Capture the cell that displays the provided text and extract its [X, Y] central coordinate. 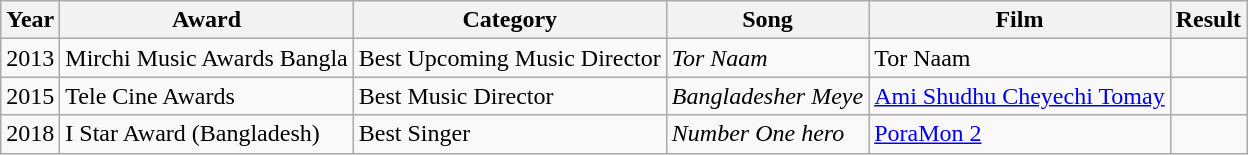
Film [1020, 20]
Result [1208, 20]
Best Upcoming Music Director [510, 58]
Ami Shudhu Cheyechi Tomay [1020, 96]
Category [510, 20]
Award [206, 20]
Year [30, 20]
Tele Cine Awards [206, 96]
Best Music Director [510, 96]
2013 [30, 58]
Mirchi Music Awards Bangla [206, 58]
Bangladesher Meye [767, 96]
2018 [30, 134]
I Star Award (Bangladesh) [206, 134]
Number One hero [767, 134]
Best Singer [510, 134]
2015 [30, 96]
PoraMon 2 [1020, 134]
Song [767, 20]
